Extract the (x, y) coordinate from the center of the cell holding the provided text.  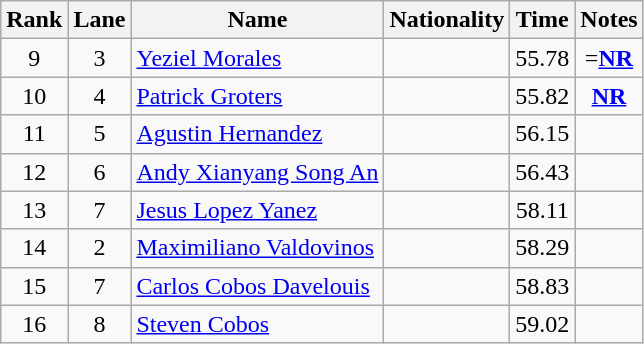
3 (100, 58)
Patrick Groters (258, 96)
=NR (609, 58)
6 (100, 172)
10 (34, 96)
11 (34, 134)
Time (542, 20)
55.82 (542, 96)
NR (609, 96)
9 (34, 58)
Carlos Cobos Davelouis (258, 286)
58.83 (542, 286)
59.02 (542, 324)
Jesus Lopez Yanez (258, 210)
13 (34, 210)
56.15 (542, 134)
Andy Xianyang Song An (258, 172)
16 (34, 324)
2 (100, 248)
58.29 (542, 248)
Yeziel Morales (258, 58)
55.78 (542, 58)
Notes (609, 20)
Maximiliano Valdovinos (258, 248)
4 (100, 96)
15 (34, 286)
Nationality (447, 20)
Name (258, 20)
Lane (100, 20)
Steven Cobos (258, 324)
12 (34, 172)
8 (100, 324)
5 (100, 134)
58.11 (542, 210)
14 (34, 248)
Agustin Hernandez (258, 134)
56.43 (542, 172)
Rank (34, 20)
